For the text-containing cell, return its midpoint in [x, y] coordinate format. 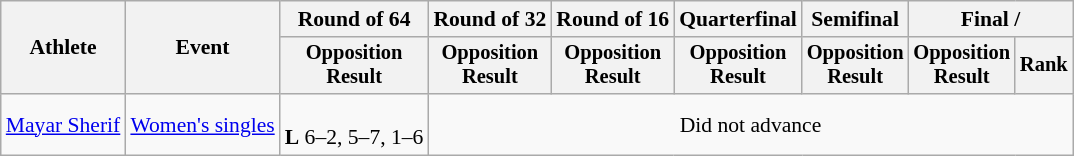
Quarterfinal [738, 19]
Rank [1044, 66]
Round of 64 [354, 19]
Did not advance [750, 124]
Semifinal [856, 19]
Mayar Sherif [64, 124]
Athlete [64, 48]
L 6–2, 5–7, 1–6 [354, 124]
Round of 32 [490, 19]
Women's singles [202, 124]
Round of 16 [612, 19]
Event [202, 48]
Final / [990, 19]
